Provide the (X, Y) coordinate of the cell's center where the given text is located.  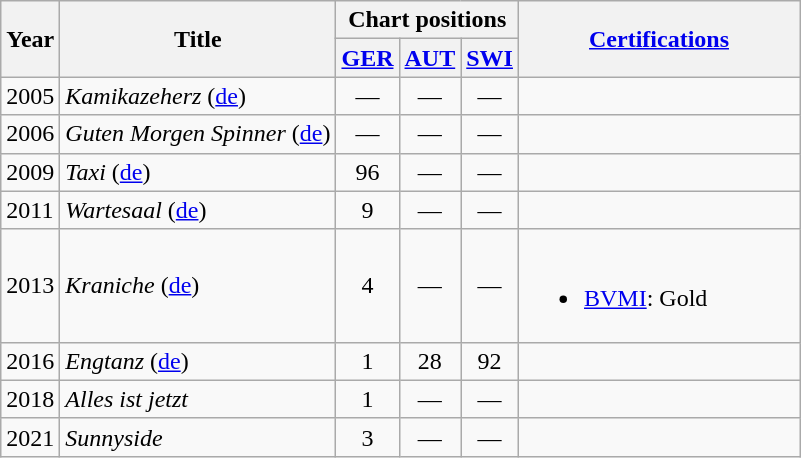
2005 (30, 96)
Kraniche (de) (198, 286)
Chart positions (428, 20)
SWI (490, 58)
2011 (30, 210)
Alles ist jetzt (198, 399)
3 (368, 437)
2006 (30, 134)
2021 (30, 437)
92 (490, 361)
Sunnyside (198, 437)
Certifications (658, 39)
Wartesaal (de) (198, 210)
Guten Morgen Spinner (de) (198, 134)
Title (198, 39)
9 (368, 210)
96 (368, 172)
28 (430, 361)
BVMI: Gold (658, 286)
4 (368, 286)
Engtanz (de) (198, 361)
Kamikazeherz (de) (198, 96)
GER (368, 58)
2013 (30, 286)
2009 (30, 172)
2016 (30, 361)
Taxi (de) (198, 172)
AUT (430, 58)
2018 (30, 399)
Year (30, 39)
